Capture the cell that displays the provided text and extract its (X, Y) central coordinate. 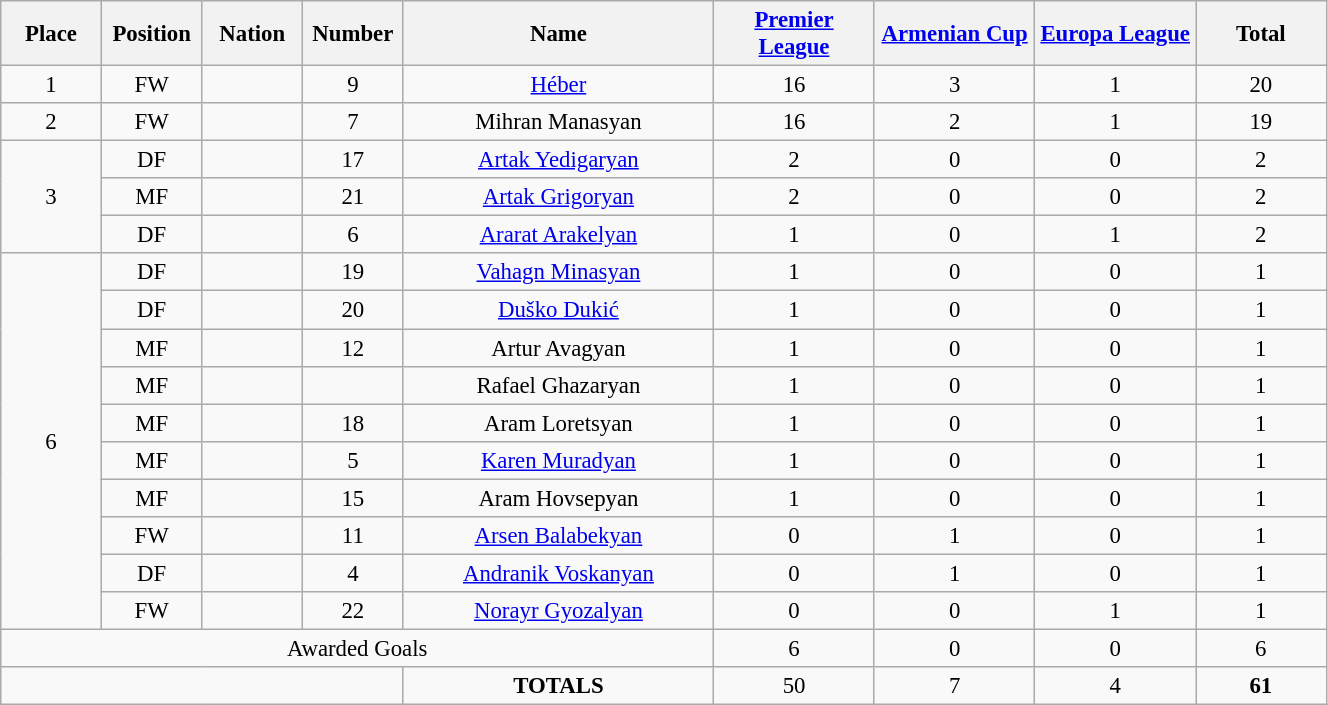
Duško Dukić (558, 310)
Andranik Voskanyan (558, 573)
Aram Loretsyan (558, 423)
18 (354, 423)
Ararat Arakelyan (558, 235)
17 (354, 160)
Artur Avagyan (558, 348)
Place (52, 34)
Europa League (1116, 34)
Arsen Balabekyan (558, 536)
12 (354, 348)
Aram Hovsepyan (558, 498)
Position (152, 34)
15 (354, 498)
50 (794, 686)
Rafael Ghazaryan (558, 385)
Héber (558, 85)
Armenian Cup (954, 34)
Awarded Goals (358, 648)
Total (1262, 34)
9 (354, 85)
11 (354, 536)
Artak Grigoryan (558, 197)
5 (354, 460)
21 (354, 197)
Norayr Gyozalyan (558, 611)
61 (1262, 686)
Karen Muradyan (558, 460)
Number (354, 34)
Mihran Manasyan (558, 122)
TOTALS (558, 686)
Name (558, 34)
Premier League (794, 34)
Artak Yedigaryan (558, 160)
Nation (252, 34)
Vahagn Minasyan (558, 273)
22 (354, 611)
